Return (X, Y) of the center of cell containing provided text 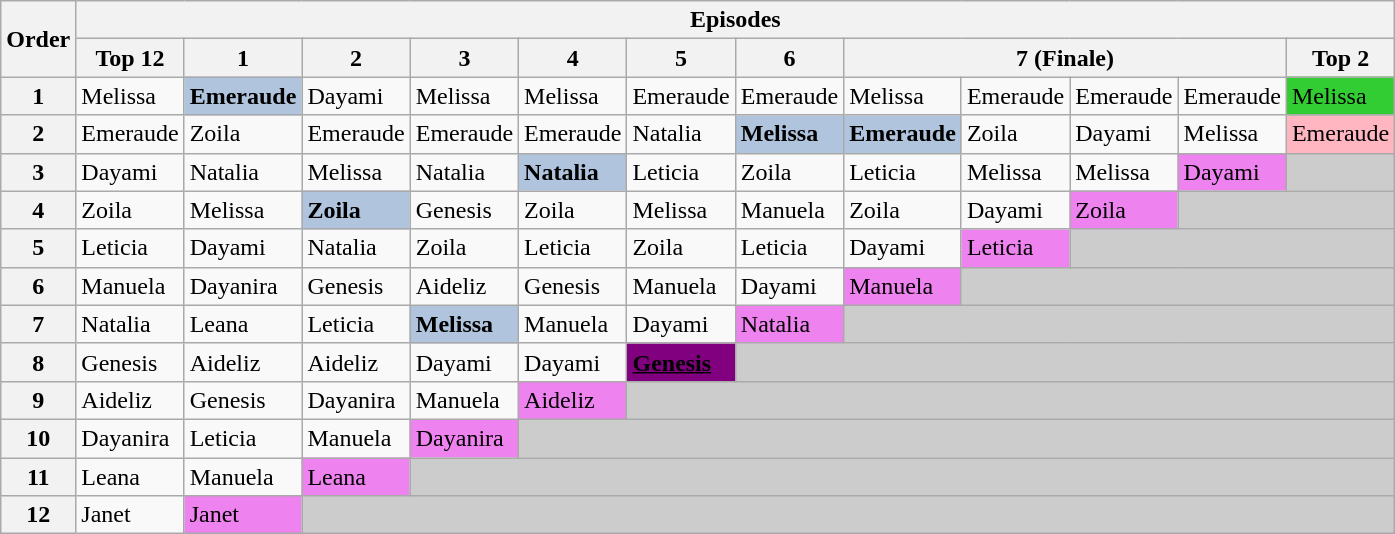
9 (38, 400)
Top 12 (130, 58)
12 (38, 515)
Order (38, 39)
Episodes (736, 20)
7 (Finale) (1066, 58)
8 (38, 362)
7 (38, 324)
10 (38, 438)
Top 2 (1340, 58)
11 (38, 477)
